Extract the [X, Y] coordinate from the center of the cell holding the provided text.  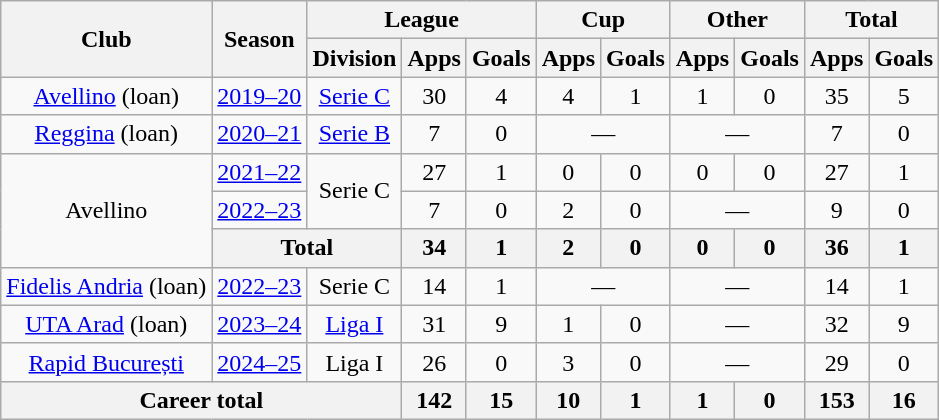
35 [836, 96]
34 [434, 248]
Avellino (loan) [106, 96]
UTA Arad (loan) [106, 324]
Reggina (loan) [106, 134]
Fidelis Andria (loan) [106, 286]
2023–24 [260, 324]
Season [260, 39]
15 [501, 400]
Career total [202, 400]
16 [904, 400]
2019–20 [260, 96]
Other [737, 20]
Club [106, 39]
Cup [603, 20]
153 [836, 400]
Serie B [354, 134]
2021–22 [260, 172]
30 [434, 96]
36 [836, 248]
3 [568, 362]
League [422, 20]
Avellino [106, 210]
31 [434, 324]
32 [836, 324]
29 [836, 362]
Rapid București [106, 362]
26 [434, 362]
5 [904, 96]
2024–25 [260, 362]
10 [568, 400]
Division [354, 58]
142 [434, 400]
2020–21 [260, 134]
